Pinpoint the cell where the given text exists, returning its [X, Y] midpoint coordinate. 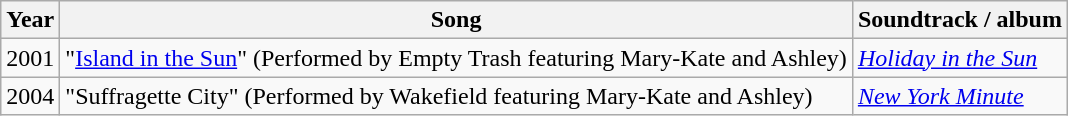
Song [456, 20]
New York Minute [960, 96]
Soundtrack / album [960, 20]
"Suffragette City" (Performed by Wakefield featuring Mary-Kate and Ashley) [456, 96]
Year [30, 20]
2001 [30, 58]
Holiday in the Sun [960, 58]
"Island in the Sun" (Performed by Empty Trash featuring Mary-Kate and Ashley) [456, 58]
2004 [30, 96]
